Extract the (X, Y) coordinate from the center of the cell holding the provided text.  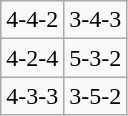
3-5-2 (96, 96)
5-3-2 (96, 58)
3-4-3 (96, 20)
4-3-3 (32, 96)
4-2-4 (32, 58)
4-4-2 (32, 20)
